Pinpoint the cell where the given text exists, returning its (X, Y) midpoint coordinate. 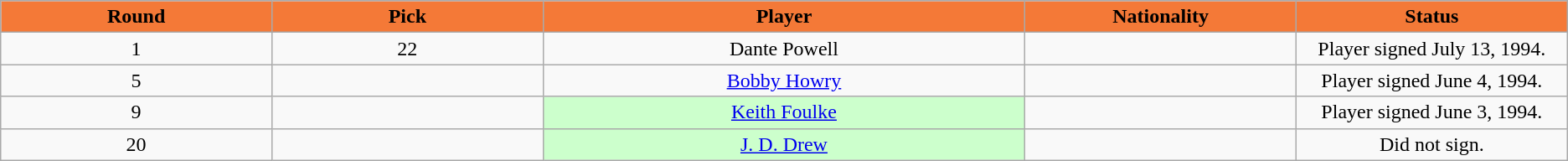
Player signed July 13, 1994. (1431, 49)
20 (137, 144)
Round (137, 17)
Did not sign. (1431, 144)
1 (137, 49)
Keith Foulke (784, 112)
Player (784, 17)
Pick (407, 17)
Player signed June 4, 1994. (1431, 80)
Dante Powell (784, 49)
5 (137, 80)
9 (137, 112)
J. D. Drew (784, 144)
Player signed June 3, 1994. (1431, 112)
22 (407, 49)
Bobby Howry (784, 80)
Status (1431, 17)
Nationality (1161, 17)
